Return (X, Y) of the center of cell containing provided text 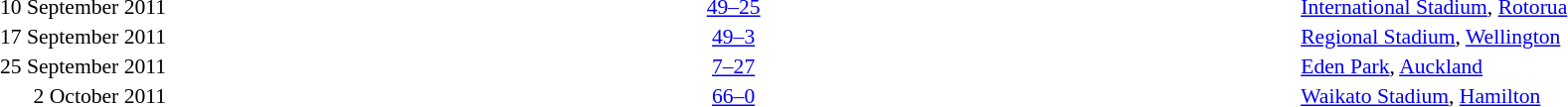
7–27 (734, 66)
49–3 (734, 37)
